Find where the given text appears and provide that cell's center as (x, y) coordinate. 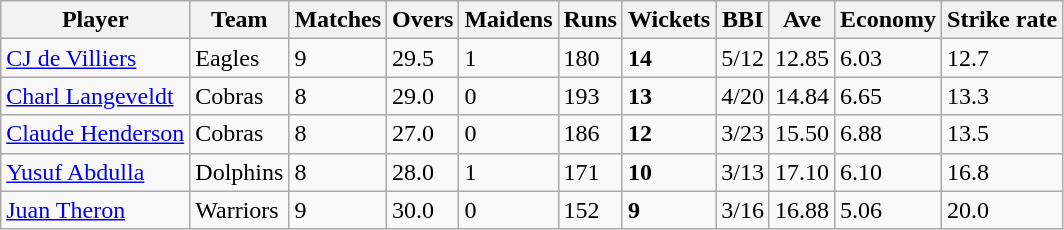
193 (590, 96)
Ave (802, 20)
Economy (888, 20)
14.84 (802, 96)
28.0 (423, 172)
5.06 (888, 210)
Warriors (240, 210)
10 (668, 172)
13 (668, 96)
6.65 (888, 96)
17.10 (802, 172)
29.0 (423, 96)
Juan Theron (96, 210)
13.5 (1002, 134)
186 (590, 134)
12.7 (1002, 58)
4/20 (743, 96)
3/16 (743, 210)
Runs (590, 20)
5/12 (743, 58)
13.3 (1002, 96)
6.03 (888, 58)
180 (590, 58)
Matches (338, 20)
15.50 (802, 134)
3/23 (743, 134)
6.88 (888, 134)
171 (590, 172)
Dolphins (240, 172)
Eagles (240, 58)
BBI (743, 20)
30.0 (423, 210)
12 (668, 134)
Team (240, 20)
Overs (423, 20)
27.0 (423, 134)
6.10 (888, 172)
Yusuf Abdulla (96, 172)
152 (590, 210)
Wickets (668, 20)
Strike rate (1002, 20)
Claude Henderson (96, 134)
16.8 (1002, 172)
12.85 (802, 58)
Maidens (508, 20)
14 (668, 58)
29.5 (423, 58)
CJ de Villiers (96, 58)
3/13 (743, 172)
16.88 (802, 210)
Player (96, 20)
20.0 (1002, 210)
Charl Langeveldt (96, 96)
